Search for the cell housing the specified text and yield its [X, Y] center coordinate. 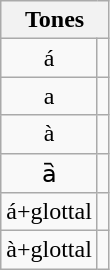
á [50, 58]
à [50, 134]
á+glottal [50, 212]
a᷆ [50, 173]
Tones [55, 20]
à+glottal [50, 250]
a [50, 96]
